Extract the (X, Y) coordinate from the center of the cell holding the provided text.  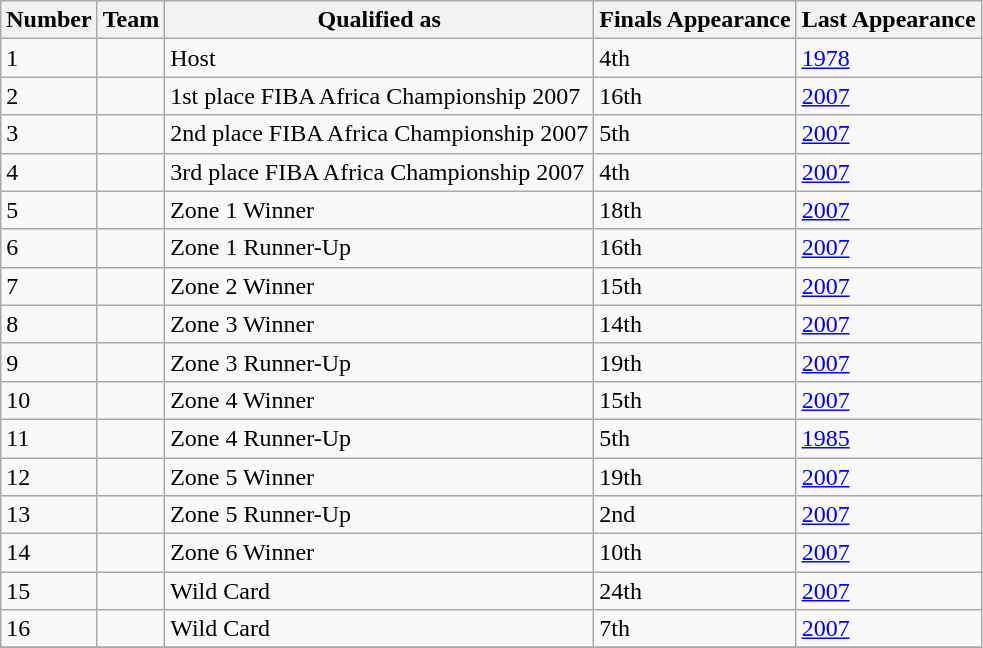
7 (49, 286)
12 (49, 477)
16 (49, 629)
1 (49, 58)
2nd (695, 515)
Zone 1 Runner-Up (380, 248)
1978 (888, 58)
6 (49, 248)
Zone 3 Runner-Up (380, 362)
Host (380, 58)
Team (131, 20)
5 (49, 210)
9 (49, 362)
Finals Appearance (695, 20)
1st place FIBA Africa Championship 2007 (380, 96)
2nd place FIBA Africa Championship 2007 (380, 134)
Zone 5 Runner-Up (380, 515)
3 (49, 134)
8 (49, 324)
11 (49, 438)
10 (49, 400)
15 (49, 591)
4 (49, 172)
Last Appearance (888, 20)
Zone 3 Winner (380, 324)
14th (695, 324)
7th (695, 629)
13 (49, 515)
1985 (888, 438)
Number (49, 20)
Zone 4 Runner-Up (380, 438)
Zone 5 Winner (380, 477)
14 (49, 553)
Zone 1 Winner (380, 210)
3rd place FIBA Africa Championship 2007 (380, 172)
Qualified as (380, 20)
18th (695, 210)
10th (695, 553)
Zone 6 Winner (380, 553)
Zone 4 Winner (380, 400)
Zone 2 Winner (380, 286)
2 (49, 96)
24th (695, 591)
